Provide the [X, Y] coordinate of the cell's center where the given text is located.  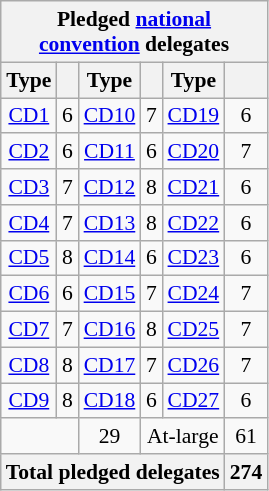
CD26 [194, 365]
CD16 [110, 330]
CD10 [110, 116]
CD22 [194, 223]
CD25 [194, 330]
CD2 [29, 152]
CD4 [29, 223]
CD11 [110, 152]
CD3 [29, 187]
Total pledged delegates [113, 472]
CD9 [29, 401]
CD5 [29, 258]
CD6 [29, 294]
At-large [183, 437]
CD1 [29, 116]
274 [246, 472]
CD20 [194, 152]
CD13 [110, 223]
CD19 [194, 116]
CD14 [110, 258]
CD24 [194, 294]
Pledged nationalconvention delegates [134, 32]
CD27 [194, 401]
CD7 [29, 330]
CD18 [110, 401]
61 [246, 437]
CD12 [110, 187]
CD8 [29, 365]
CD23 [194, 258]
CD21 [194, 187]
CD15 [110, 294]
29 [110, 437]
CD17 [110, 365]
